Detect which cell encompasses the target text, then output its (X, Y) center coordinate. 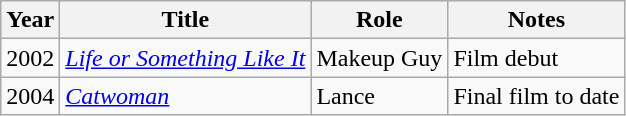
2004 (30, 96)
Makeup Guy (380, 58)
2002 (30, 58)
Year (30, 20)
Notes (536, 20)
Final film to date (536, 96)
Title (186, 20)
Catwoman (186, 96)
Life or Something Like It (186, 58)
Role (380, 20)
Film debut (536, 58)
Lance (380, 96)
